Find where the given text appears and provide that cell's center as (x, y) coordinate. 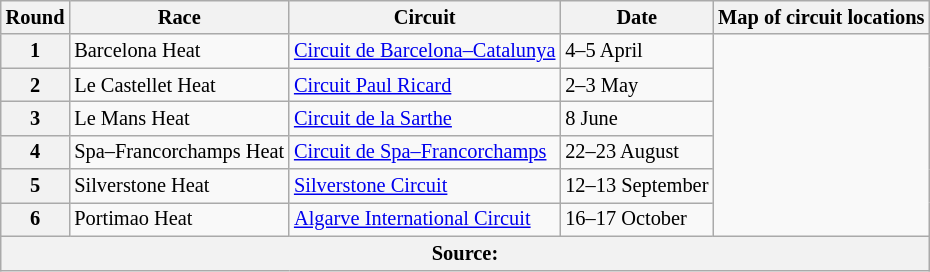
4 (36, 152)
3 (36, 118)
1 (36, 51)
Circuit Paul Ricard (424, 85)
Le Castellet Heat (179, 85)
Map of circuit locations (821, 17)
16–17 October (636, 219)
Spa–Francorchamps Heat (179, 152)
Circuit (424, 17)
Algarve International Circuit (424, 219)
2–3 May (636, 85)
12–13 September (636, 186)
Source: (465, 253)
Circuit de Spa–Francorchamps (424, 152)
Silverstone Heat (179, 186)
22–23 August (636, 152)
Portimao Heat (179, 219)
Round (36, 17)
Circuit de Barcelona–Catalunya (424, 51)
4–5 April (636, 51)
Le Mans Heat (179, 118)
Date (636, 17)
Silverstone Circuit (424, 186)
Race (179, 17)
Circuit de la Sarthe (424, 118)
6 (36, 219)
5 (36, 186)
Barcelona Heat (179, 51)
8 June (636, 118)
2 (36, 85)
